Scan for the cell matching the given text and deliver its [x, y] coordinate at center. 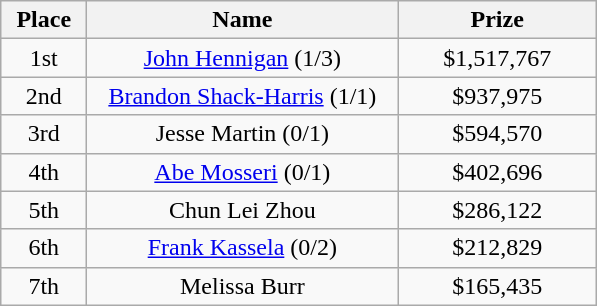
Name [242, 20]
7th [44, 286]
3rd [44, 134]
Frank Kassela (0/2) [242, 248]
2nd [44, 96]
Abe Mosseri (0/1) [242, 172]
Jesse Martin (0/1) [242, 134]
$286,122 [498, 210]
$1,517,767 [498, 58]
$212,829 [498, 248]
Place [44, 20]
John Hennigan (1/3) [242, 58]
$594,570 [498, 134]
1st [44, 58]
5th [44, 210]
Brandon Shack-Harris (1/1) [242, 96]
4th [44, 172]
Melissa Burr [242, 286]
6th [44, 248]
$937,975 [498, 96]
$165,435 [498, 286]
Prize [498, 20]
Chun Lei Zhou [242, 210]
$402,696 [498, 172]
